Search for the cell housing the specified text and yield its [x, y] center coordinate. 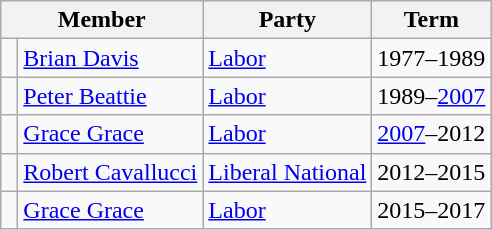
Brian Davis [110, 58]
2012–2015 [432, 172]
Robert Cavallucci [110, 172]
1989–2007 [432, 96]
1977–1989 [432, 58]
Liberal National [288, 172]
2007–2012 [432, 134]
2015–2017 [432, 210]
Member [102, 20]
Party [288, 20]
Peter Beattie [110, 96]
Term [432, 20]
